Return the (X, Y) coordinate for the center point of the cell that contains the specified text.  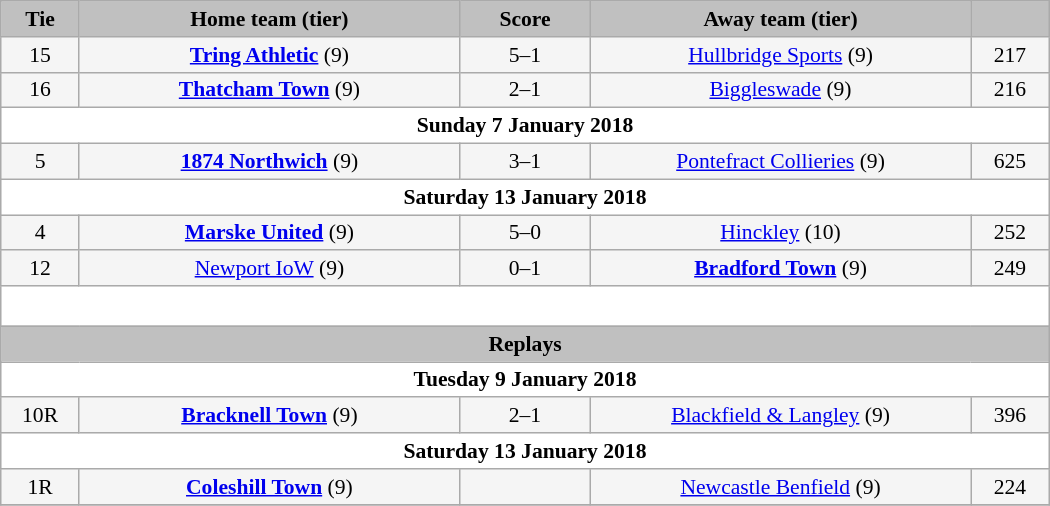
217 (1010, 55)
396 (1010, 416)
Marske United (9) (269, 233)
10R (40, 416)
224 (1010, 487)
Thatcham Town (9) (269, 90)
Blackfield & Langley (9) (781, 416)
15 (40, 55)
5–0 (524, 233)
3–1 (524, 162)
Newport IoW (9) (269, 269)
Home team (tier) (269, 19)
Hullbridge Sports (9) (781, 55)
5–1 (524, 55)
252 (1010, 233)
Tuesday 9 January 2018 (525, 380)
Replays (525, 344)
16 (40, 90)
0–1 (524, 269)
Bradford Town (9) (781, 269)
4 (40, 233)
12 (40, 269)
249 (1010, 269)
Hinckley (10) (781, 233)
Tring Athletic (9) (269, 55)
Pontefract Collieries (9) (781, 162)
5 (40, 162)
Coleshill Town (9) (269, 487)
Score (524, 19)
216 (1010, 90)
625 (1010, 162)
Newcastle Benfield (9) (781, 487)
Bracknell Town (9) (269, 416)
Sunday 7 January 2018 (525, 126)
Away team (tier) (781, 19)
Tie (40, 19)
1874 Northwich (9) (269, 162)
Biggleswade (9) (781, 90)
1R (40, 487)
